Pinpoint the cell where the given text exists, returning its [X, Y] midpoint coordinate. 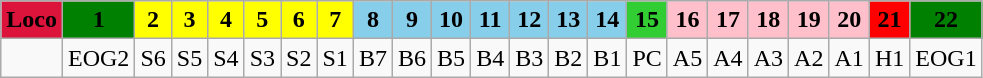
B3 [530, 58]
2 [153, 20]
12 [530, 20]
8 [372, 20]
10 [452, 20]
B1 [608, 58]
18 [768, 20]
B7 [372, 58]
S3 [262, 58]
A2 [809, 58]
3 [189, 20]
4 [226, 20]
11 [490, 20]
9 [412, 20]
16 [687, 20]
S4 [226, 58]
20 [849, 20]
S5 [189, 58]
21 [889, 20]
22 [946, 20]
14 [608, 20]
Loco [32, 20]
B5 [452, 58]
19 [809, 20]
A4 [728, 58]
1 [98, 20]
A3 [768, 58]
B2 [568, 58]
EOG2 [98, 58]
S2 [299, 58]
PC [647, 58]
EOG1 [946, 58]
A1 [849, 58]
17 [728, 20]
S6 [153, 58]
B4 [490, 58]
S1 [335, 58]
13 [568, 20]
B6 [412, 58]
5 [262, 20]
7 [335, 20]
A5 [687, 58]
15 [647, 20]
H1 [889, 58]
6 [299, 20]
